From the cell containing the given text, extract its center point as [x, y] coordinate. 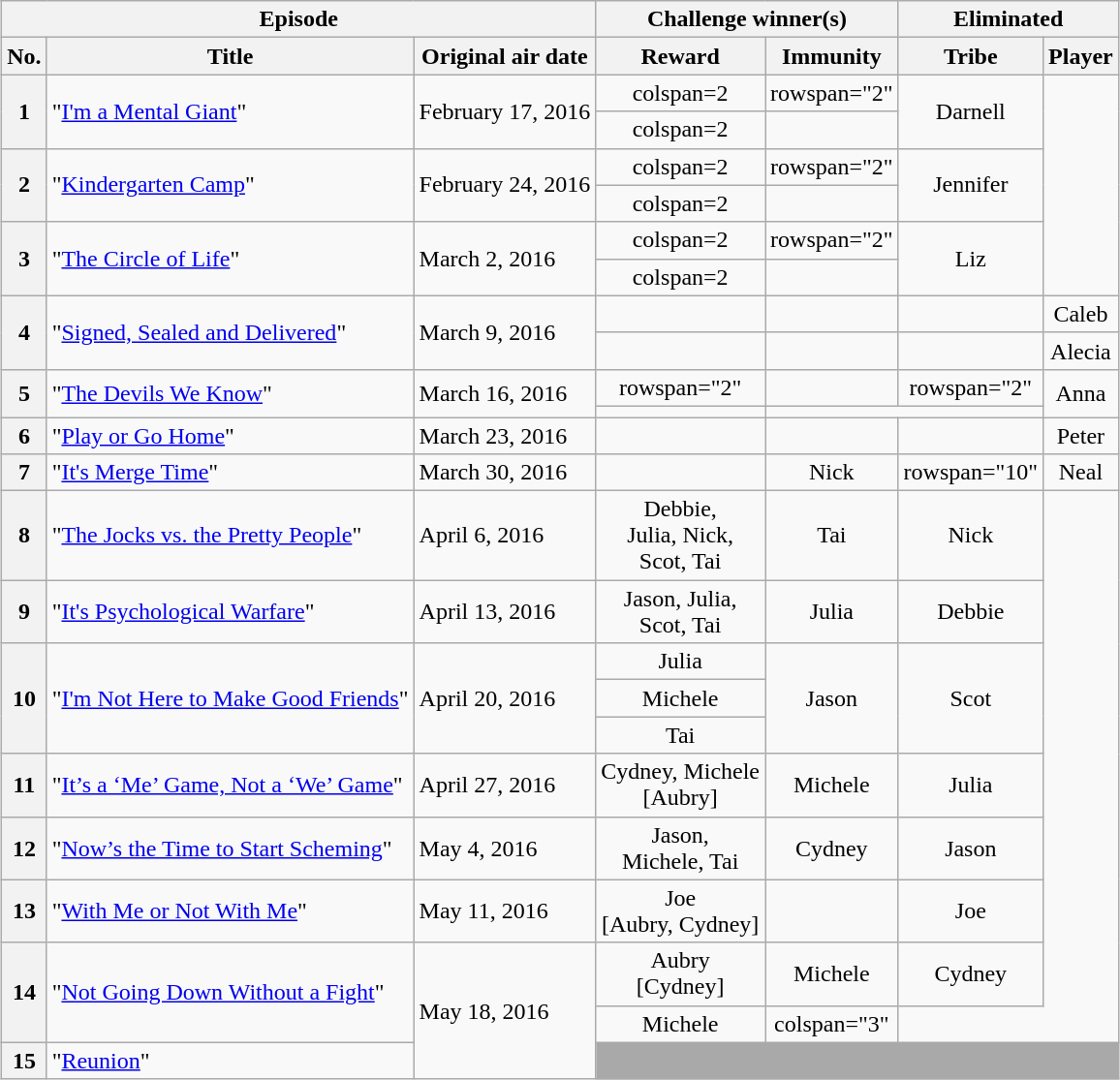
No. [24, 56]
"It’s a ‘Me’ Game, Not a ‘We’ Game" [231, 785]
13 [24, 910]
15 [24, 1061]
April 27, 2016 [505, 785]
"I'm Not Here to Make Good Friends" [231, 698]
Debbie,Julia, Nick,Scot, Tai [680, 536]
March 30, 2016 [505, 473]
"The Jocks vs. the Pretty People" [231, 536]
March 9, 2016 [505, 332]
May 4, 2016 [505, 849]
"The Devils We Know" [231, 393]
"Now’s the Time to Start Scheming" [231, 849]
Eliminated [1008, 19]
"Play or Go Home" [231, 435]
Jennifer [971, 185]
Joe[Aubry, Cydney] [680, 910]
11 [24, 785]
9 [24, 612]
April 20, 2016 [505, 698]
Reward [680, 56]
March 2, 2016 [505, 259]
"Signed, Sealed and Delivered" [231, 332]
10 [24, 698]
Caleb [1081, 314]
Title [231, 56]
Neal [1081, 473]
5 [24, 393]
Darnell [971, 111]
May 11, 2016 [505, 910]
February 17, 2016 [505, 111]
rowspan="10" [971, 473]
3 [24, 259]
Jason,Michele, Tai [680, 849]
1 [24, 111]
12 [24, 849]
Player [1081, 56]
4 [24, 332]
Episode [298, 19]
14 [24, 992]
March 16, 2016 [505, 393]
Tribe [971, 56]
Challenge winner(s) [747, 19]
"It's Psychological Warfare" [231, 612]
"Reunion" [231, 1061]
Anna [1081, 393]
Alecia [1081, 351]
Cydney, Michele[Aubry] [680, 785]
April 13, 2016 [505, 612]
colspan="3" [832, 1024]
Aubry[Cydney] [680, 974]
7 [24, 473]
February 24, 2016 [505, 185]
Original air date [505, 56]
Peter [1081, 435]
8 [24, 536]
"With Me or Not With Me" [231, 910]
6 [24, 435]
March 23, 2016 [505, 435]
"Kindergarten Camp" [231, 185]
"The Circle of Life" [231, 259]
"It's Merge Time" [231, 473]
Immunity [832, 56]
Joe [971, 910]
"Not Going Down Without a Fight" [231, 992]
April 6, 2016 [505, 536]
Scot [971, 698]
Debbie [971, 612]
"I'm a Mental Giant" [231, 111]
Jason, Julia,Scot, Tai [680, 612]
Liz [971, 259]
2 [24, 185]
May 18, 2016 [505, 1011]
